Scan for the cell matching the given text and deliver its [x, y] coordinate at center. 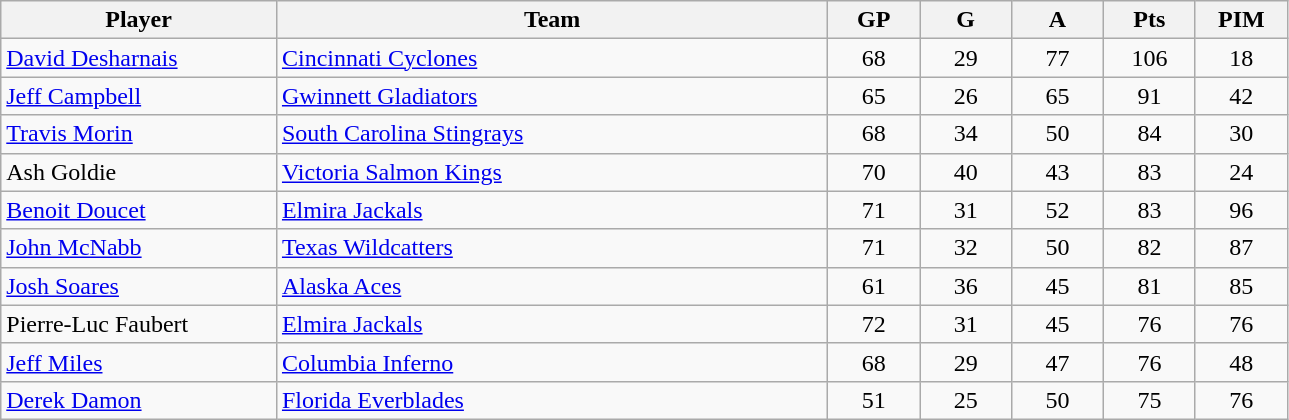
Texas Wildcatters [552, 248]
Cincinnati Cyclones [552, 58]
Pierre-Luc Faubert [139, 324]
Pts [1149, 20]
96 [1241, 210]
Travis Morin [139, 134]
Derek Damon [139, 400]
52 [1058, 210]
A [1058, 20]
47 [1058, 362]
25 [966, 400]
51 [874, 400]
42 [1241, 96]
Team [552, 20]
75 [1149, 400]
Gwinnett Gladiators [552, 96]
Victoria Salmon Kings [552, 172]
Florida Everblades [552, 400]
PIM [1241, 20]
24 [1241, 172]
G [966, 20]
87 [1241, 248]
36 [966, 286]
34 [966, 134]
David Desharnais [139, 58]
Columbia Inferno [552, 362]
Benoit Doucet [139, 210]
43 [1058, 172]
GP [874, 20]
Alaska Aces [552, 286]
40 [966, 172]
26 [966, 96]
Jeff Campbell [139, 96]
106 [1149, 58]
61 [874, 286]
South Carolina Stingrays [552, 134]
32 [966, 248]
81 [1149, 286]
84 [1149, 134]
85 [1241, 286]
30 [1241, 134]
Ash Goldie [139, 172]
82 [1149, 248]
Josh Soares [139, 286]
91 [1149, 96]
18 [1241, 58]
77 [1058, 58]
Jeff Miles [139, 362]
72 [874, 324]
Player [139, 20]
John McNabb [139, 248]
70 [874, 172]
48 [1241, 362]
